Locate the cell with the specified text and output its (X, Y) center coordinate. 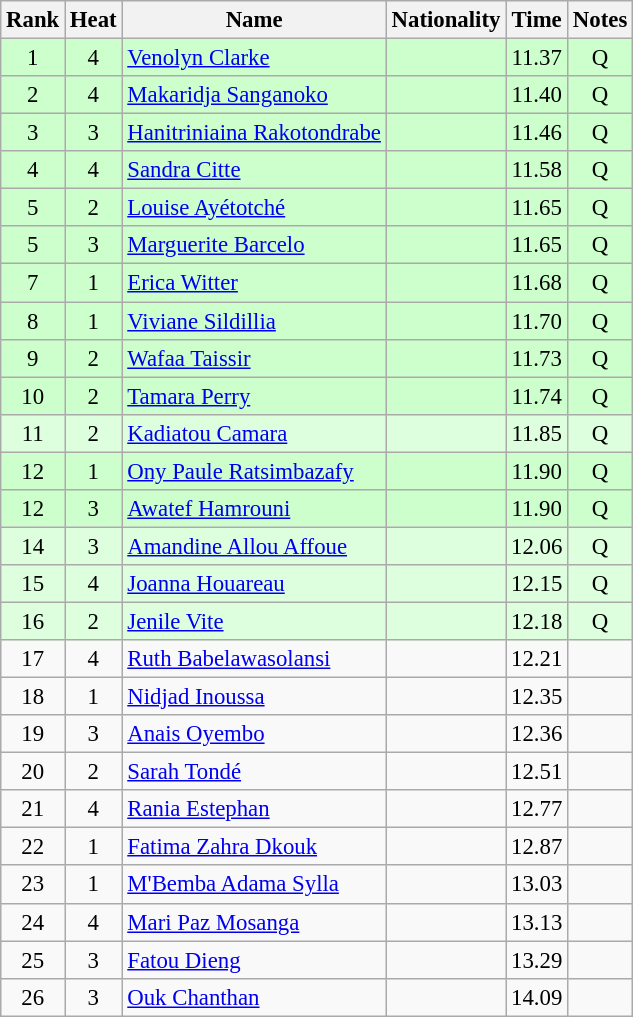
15 (33, 584)
11 (33, 433)
11.85 (537, 433)
Sandra Citte (254, 170)
Anais Oyembo (254, 734)
22 (33, 847)
Erica Witter (254, 283)
Rania Estephan (254, 809)
Jenile Vite (254, 621)
Mari Paz Mosanga (254, 922)
Venolyn Clarke (254, 58)
20 (33, 772)
14.09 (537, 997)
Kadiatou Camara (254, 433)
9 (33, 358)
23 (33, 885)
12.18 (537, 621)
11.46 (537, 133)
11.73 (537, 358)
11.40 (537, 95)
Viviane Sildillia (254, 321)
Makaridja Sanganoko (254, 95)
17 (33, 659)
18 (33, 697)
Joanna Houareau (254, 584)
Name (254, 20)
14 (33, 546)
12.51 (537, 772)
13.13 (537, 922)
Hanitriniaina Rakotondrabe (254, 133)
Fatima Zahra Dkouk (254, 847)
12.77 (537, 809)
11.74 (537, 396)
Louise Ayétotché (254, 208)
12.87 (537, 847)
12.21 (537, 659)
11.37 (537, 58)
Fatou Dieng (254, 960)
12.06 (537, 546)
Nidjad Inoussa (254, 697)
8 (33, 321)
7 (33, 283)
11.58 (537, 170)
11.70 (537, 321)
Rank (33, 20)
12.36 (537, 734)
Wafaa Taissir (254, 358)
Time (537, 20)
21 (33, 809)
Notes (600, 20)
Marguerite Barcelo (254, 245)
Ruth Babelawasolansi (254, 659)
Sarah Tondé (254, 772)
M'Bemba Adama Sylla (254, 885)
12.15 (537, 584)
16 (33, 621)
13.29 (537, 960)
19 (33, 734)
Heat (94, 20)
Ony Paule Ratsimbazafy (254, 471)
10 (33, 396)
Amandine Allou Affoue (254, 546)
13.03 (537, 885)
11.68 (537, 283)
Nationality (446, 20)
24 (33, 922)
Tamara Perry (254, 396)
26 (33, 997)
Ouk Chanthan (254, 997)
25 (33, 960)
Awatef Hamrouni (254, 509)
12.35 (537, 697)
